Identify which cell holds the provided text, then report its [X, Y] central coordinate. 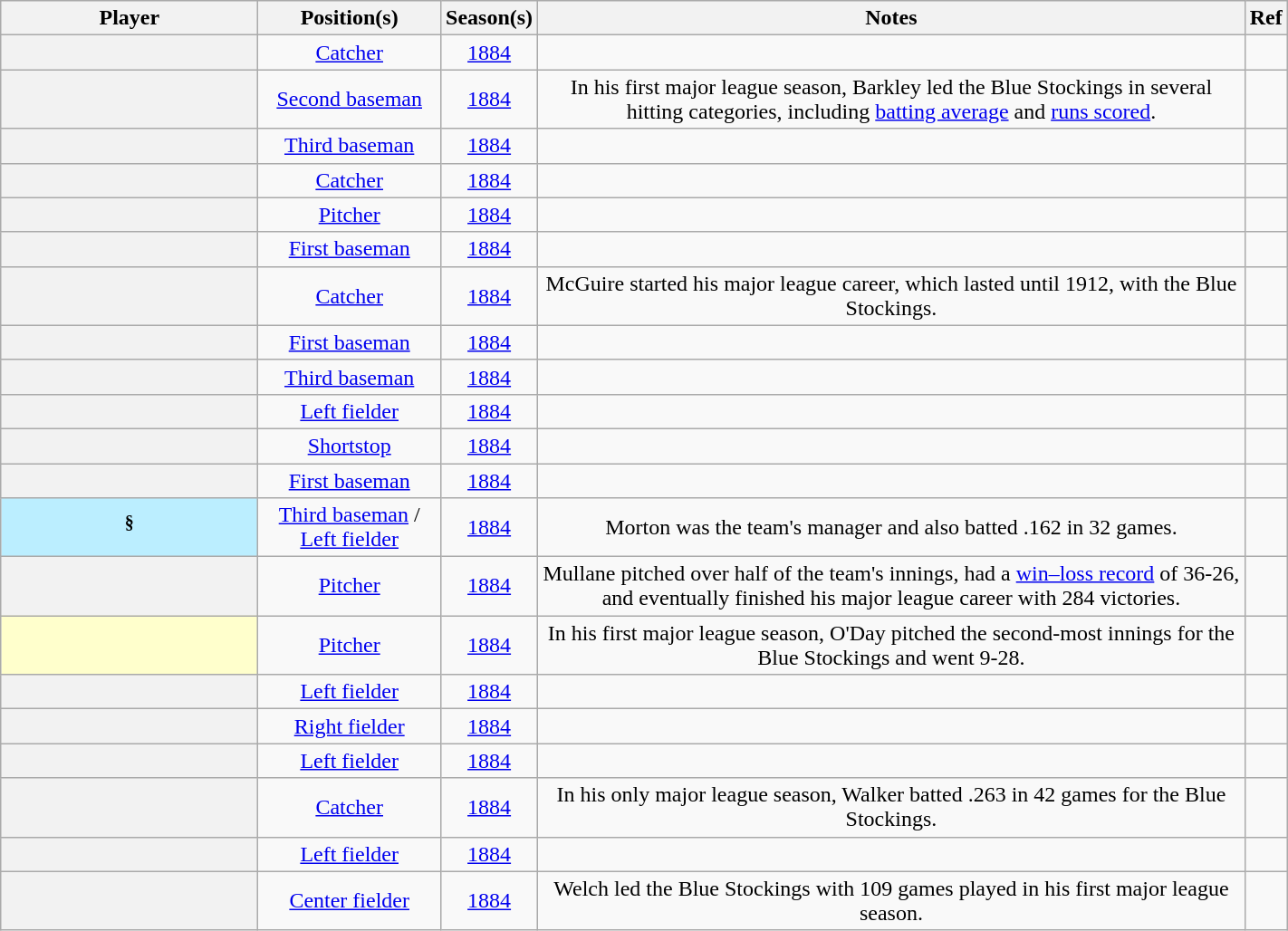
Shortstop [350, 446]
Ref [1266, 18]
In his first major league season, Barkley led the Blue Stockings in several hitting categories, including batting average and runs scored. [891, 100]
Position(s) [350, 18]
Notes [891, 18]
McGuire started his major league career, which lasted until 1912, with the Blue Stockings. [891, 295]
In his first major league season, O'Day pitched the second-most innings for the Blue Stockings and went 9-28. [891, 645]
Right fielder [350, 726]
§ [130, 527]
Welch led the Blue Stockings with 109 games played in his first major league season. [891, 900]
Third baseman / Left fielder [350, 527]
Center fielder [350, 900]
Second baseman [350, 100]
Morton was the team's manager and also batted .162 in 32 games. [891, 527]
In his only major league season, Walker batted .263 in 42 games for the Blue Stockings. [891, 808]
Season(s) [489, 18]
Player [130, 18]
Mullane pitched over half of the team's innings, had a win–loss record of 36-26, and eventually finished his major league career with 284 victories. [891, 587]
